Provide the [x, y] coordinate of the cell's center where the given text is located.  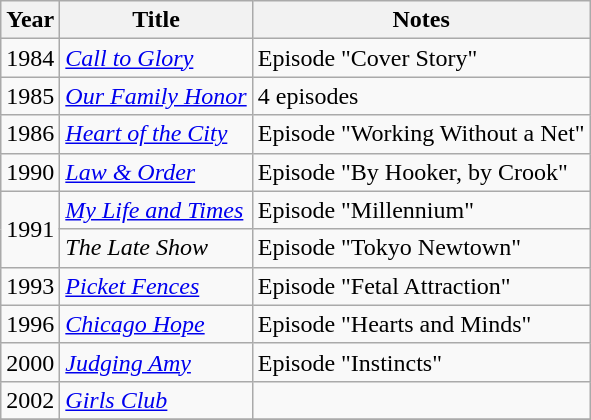
Episode "Tokyo Newtown" [421, 248]
Girls Club [156, 400]
Chicago Hope [156, 324]
Episode "Fetal Attraction" [421, 286]
Episode "By Hooker, by Crook" [421, 172]
Notes [421, 20]
Episode "Cover Story" [421, 58]
2000 [30, 362]
1984 [30, 58]
Episode "Instincts" [421, 362]
4 episodes [421, 96]
Title [156, 20]
1996 [30, 324]
Law & Order [156, 172]
1991 [30, 229]
Heart of the City [156, 134]
1985 [30, 96]
The Late Show [156, 248]
My Life and Times [156, 210]
1986 [30, 134]
Episode "Hearts and Minds" [421, 324]
Year [30, 20]
2002 [30, 400]
Call to Glory [156, 58]
1993 [30, 286]
1990 [30, 172]
Picket Fences [156, 286]
Judging Amy [156, 362]
Our Family Honor [156, 96]
Episode "Millennium" [421, 210]
Episode "Working Without a Net" [421, 134]
